Return [X, Y] of the center of cell containing provided text 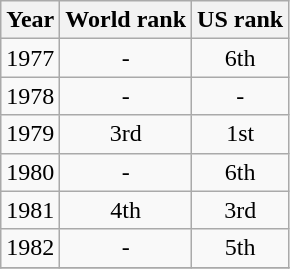
US rank [240, 20]
4th [126, 210]
1st [240, 134]
World rank [126, 20]
5th [240, 248]
1982 [30, 248]
1979 [30, 134]
1977 [30, 58]
1978 [30, 96]
1981 [30, 210]
1980 [30, 172]
Year [30, 20]
